Find where the given text appears and provide that cell's center as (X, Y) coordinate. 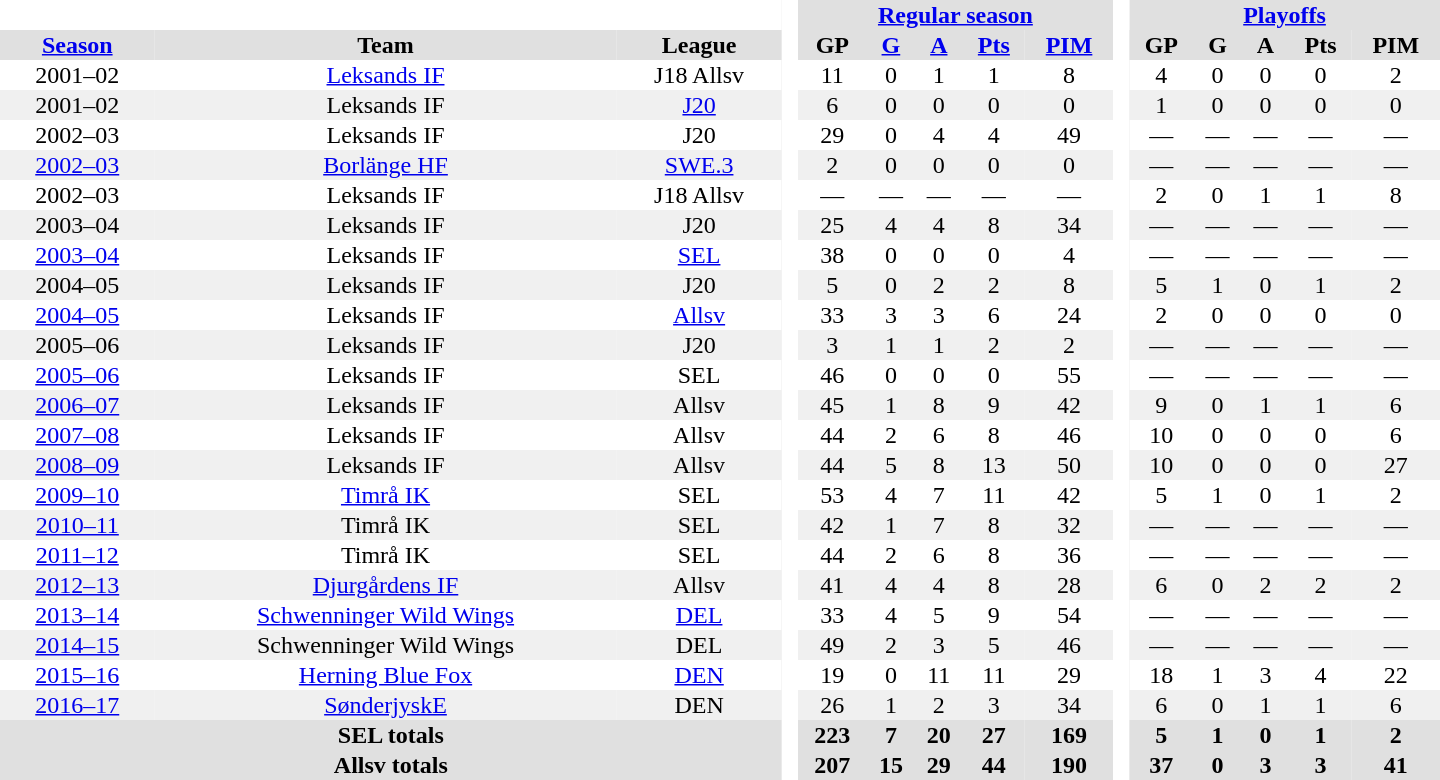
20 (939, 735)
SønderjyskE (385, 705)
League (700, 45)
50 (1069, 465)
Allsv totals (391, 765)
Djurgårdens IF (385, 585)
45 (832, 405)
15 (891, 765)
207 (832, 765)
SEL totals (391, 735)
2011–12 (77, 555)
SWE.3 (700, 165)
24 (1069, 315)
190 (1069, 765)
26 (832, 705)
2007–08 (77, 435)
38 (832, 255)
18 (1161, 675)
22 (1396, 675)
2010–11 (77, 525)
Season (77, 45)
53 (832, 495)
2009–10 (77, 495)
55 (1069, 375)
2015–16 (77, 675)
223 (832, 735)
28 (1069, 585)
2006–07 (77, 405)
25 (832, 225)
Borlänge HF (385, 165)
13 (994, 465)
2016–17 (77, 705)
2012–13 (77, 585)
54 (1069, 615)
Herning Blue Fox (385, 675)
2014–15 (77, 645)
37 (1161, 765)
36 (1069, 555)
Team (385, 45)
Regular season (956, 15)
2013–14 (77, 615)
19 (832, 675)
Playoffs (1284, 15)
2008–09 (77, 465)
32 (1069, 525)
169 (1069, 735)
